Locate the cell with the specified text and output its (x, y) center coordinate. 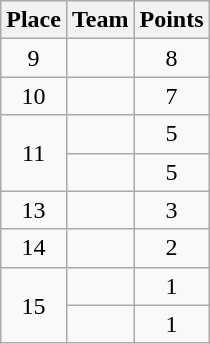
14 (34, 248)
9 (34, 58)
3 (172, 210)
11 (34, 153)
15 (34, 305)
Team (100, 20)
13 (34, 210)
7 (172, 96)
Place (34, 20)
Points (172, 20)
2 (172, 248)
10 (34, 96)
8 (172, 58)
